For the text-containing cell, return its midpoint in [X, Y] coordinate format. 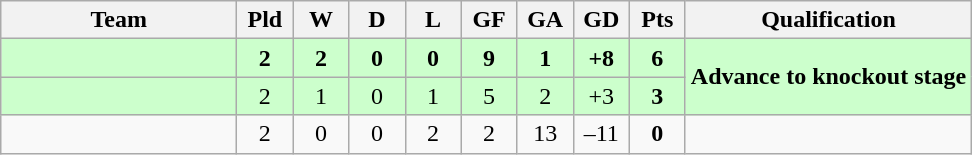
GD [601, 20]
13 [545, 134]
W [321, 20]
D [377, 20]
+8 [601, 58]
Pld [265, 20]
Advance to knockout stage [828, 77]
+3 [601, 96]
–11 [601, 134]
3 [657, 96]
L [433, 20]
5 [489, 96]
Team [119, 20]
Qualification [828, 20]
Pts [657, 20]
GA [545, 20]
9 [489, 58]
GF [489, 20]
6 [657, 58]
